Detect which cell encompasses the target text, then output its (X, Y) center coordinate. 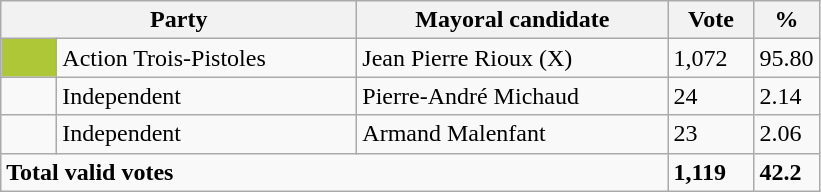
24 (711, 96)
2.06 (786, 134)
Action Trois-Pistoles (207, 58)
1,119 (711, 172)
2.14 (786, 96)
Vote (711, 20)
1,072 (711, 58)
42.2 (786, 172)
Total valid votes (334, 172)
Mayoral candidate (512, 20)
95.80 (786, 58)
Armand Malenfant (512, 134)
Party (179, 20)
% (786, 20)
23 (711, 134)
Jean Pierre Rioux (X) (512, 58)
Pierre-André Michaud (512, 96)
